Return [X, Y] of the center of cell containing provided text 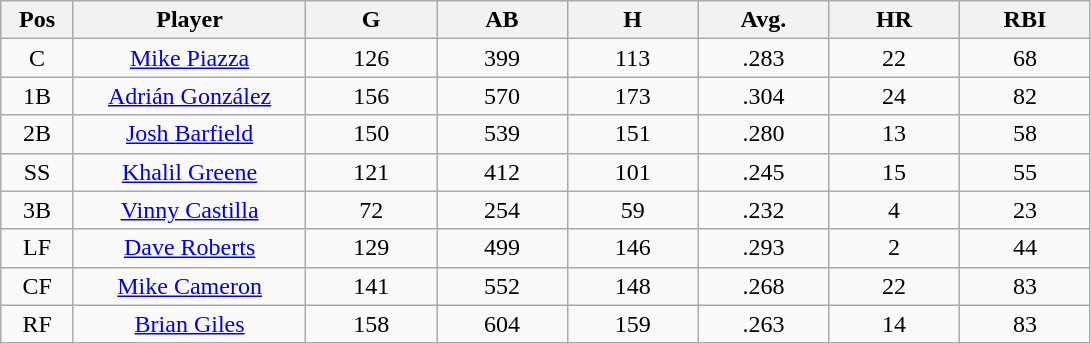
173 [632, 96]
141 [372, 286]
.245 [764, 172]
.280 [764, 134]
159 [632, 324]
3B [38, 210]
59 [632, 210]
121 [372, 172]
2 [894, 248]
129 [372, 248]
RBI [1024, 20]
55 [1024, 172]
HR [894, 20]
Avg. [764, 20]
44 [1024, 248]
72 [372, 210]
AB [502, 20]
552 [502, 286]
CF [38, 286]
LF [38, 248]
148 [632, 286]
101 [632, 172]
126 [372, 58]
14 [894, 324]
539 [502, 134]
146 [632, 248]
570 [502, 96]
.304 [764, 96]
.263 [764, 324]
15 [894, 172]
Khalil Greene [189, 172]
399 [502, 58]
82 [1024, 96]
Dave Roberts [189, 248]
24 [894, 96]
.268 [764, 286]
68 [1024, 58]
1B [38, 96]
Adrián González [189, 96]
13 [894, 134]
4 [894, 210]
58 [1024, 134]
254 [502, 210]
H [632, 20]
604 [502, 324]
.232 [764, 210]
G [372, 20]
Pos [38, 20]
Josh Barfield [189, 134]
Mike Cameron [189, 286]
RF [38, 324]
Vinny Castilla [189, 210]
.283 [764, 58]
Player [189, 20]
2B [38, 134]
151 [632, 134]
412 [502, 172]
Brian Giles [189, 324]
113 [632, 58]
499 [502, 248]
156 [372, 96]
C [38, 58]
Mike Piazza [189, 58]
150 [372, 134]
158 [372, 324]
23 [1024, 210]
.293 [764, 248]
SS [38, 172]
